Search for the cell housing the specified text and yield its (X, Y) center coordinate. 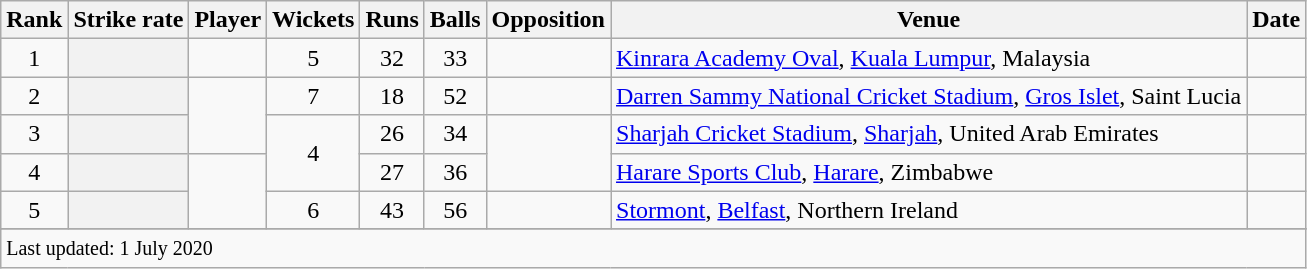
Venue (928, 20)
3 (34, 134)
Rank (34, 20)
Sharjah Cricket Stadium, Sharjah, United Arab Emirates (928, 134)
52 (455, 96)
Runs (392, 20)
36 (455, 172)
Last updated: 1 July 2020 (654, 248)
Stormont, Belfast, Northern Ireland (928, 210)
Harare Sports Club, Harare, Zimbabwe (928, 172)
2 (34, 96)
18 (392, 96)
Darren Sammy National Cricket Stadium, Gros Islet, Saint Lucia (928, 96)
34 (455, 134)
56 (455, 210)
Opposition (548, 20)
7 (314, 96)
Kinrara Academy Oval, Kuala Lumpur, Malaysia (928, 58)
32 (392, 58)
Balls (455, 20)
26 (392, 134)
1 (34, 58)
27 (392, 172)
Player (228, 20)
Wickets (314, 20)
Strike rate (128, 20)
Date (1276, 20)
43 (392, 210)
6 (314, 210)
33 (455, 58)
